Return (X, Y) of the center of cell containing provided text 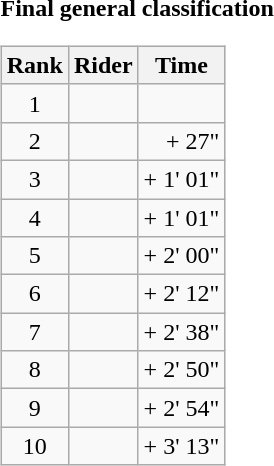
7 (34, 332)
6 (34, 294)
+ 2' 12" (182, 294)
+ 2' 00" (182, 256)
+ 2' 38" (182, 332)
8 (34, 370)
Rank (34, 65)
9 (34, 408)
+ 2' 54" (182, 408)
1 (34, 103)
10 (34, 446)
4 (34, 217)
2 (34, 141)
+ 2' 50" (182, 370)
+ 3' 13" (182, 446)
+ 27" (182, 141)
3 (34, 179)
5 (34, 256)
Time (182, 65)
Rider (103, 65)
